Output the (X, Y) coordinate of the center of the cell containing the given text.  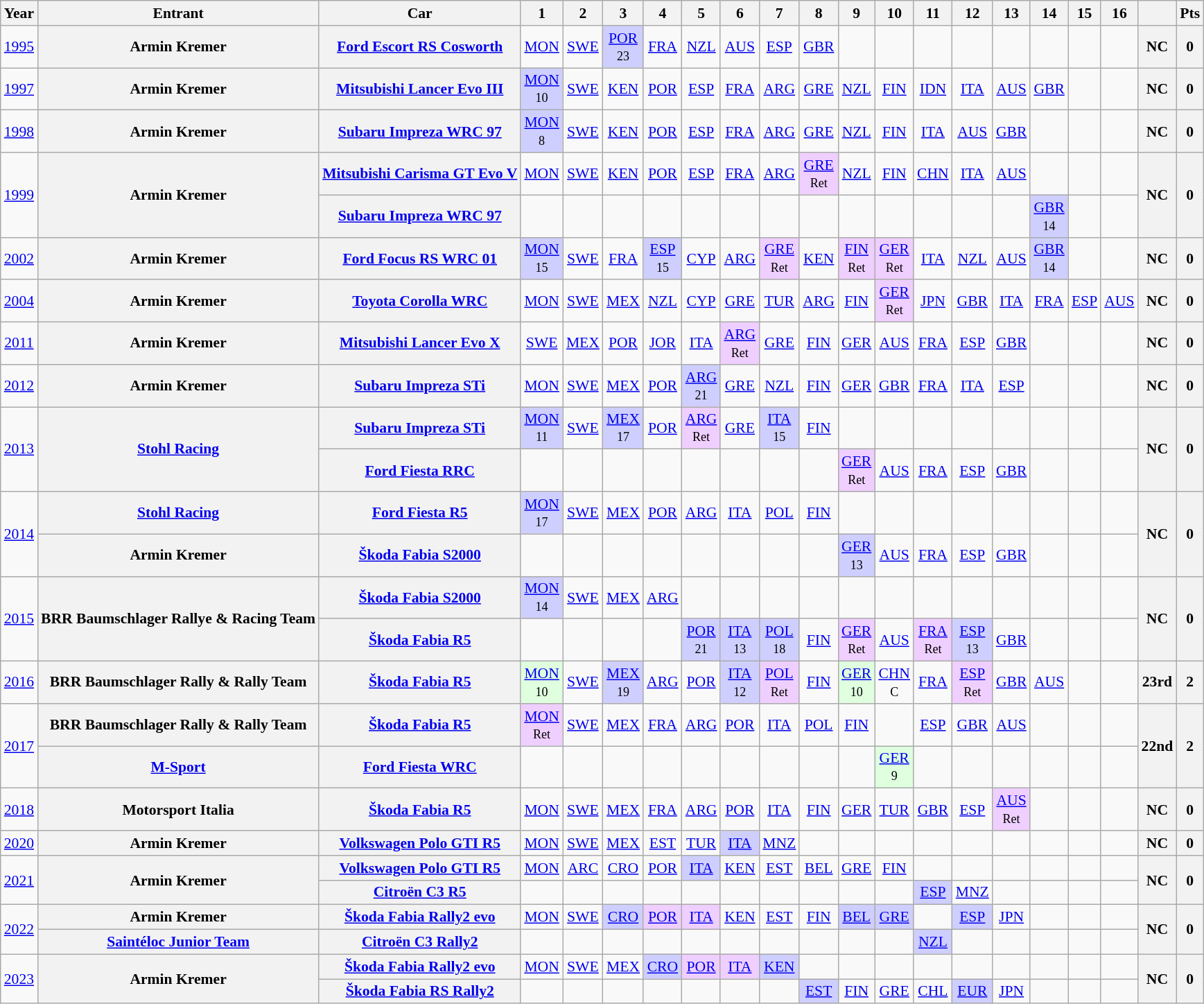
Pts (1189, 13)
Toyota Corolla WRC (420, 301)
ESP15 (663, 258)
14 (1049, 13)
2020 (19, 843)
7 (779, 13)
MEX17 (623, 429)
11 (933, 13)
2015 (19, 618)
Saintéloc Junior Team (178, 942)
2017 (19, 746)
13 (1012, 13)
4 (663, 13)
Ford Fiesta WRC (420, 767)
MONRet (542, 725)
2018 (19, 810)
ITA13 (740, 641)
ITA12 (740, 682)
Ford Fiesta RRC (420, 470)
Škoda Fabia RS Rally2 (420, 992)
1997 (19, 89)
GER13 (857, 555)
ESP13 (972, 641)
9 (857, 13)
FRARet (933, 641)
MON11 (542, 429)
2016 (19, 682)
MON14 (542, 598)
GER9 (894, 767)
1995 (19, 47)
5 (701, 13)
ESPRet (972, 682)
EUR (972, 992)
2023 (19, 979)
12 (972, 13)
Entrant (178, 13)
M-Sport (178, 767)
2012 (19, 386)
ITA15 (779, 429)
2011 (19, 344)
6 (740, 13)
2021 (19, 881)
ARC (583, 868)
CHNC (894, 682)
Ford Focus RS WRC 01 (420, 258)
2013 (19, 449)
Ford Fiesta R5 (420, 513)
2014 (19, 534)
23rd (1158, 682)
POL18 (779, 641)
FINRet (857, 258)
CHN (933, 173)
CHL (933, 992)
15 (1084, 13)
16 (1119, 13)
Mitsubishi Lancer Evo X (420, 344)
1 (542, 13)
POR21 (701, 641)
Mitsubishi Lancer Evo III (420, 89)
IDN (933, 89)
2002 (19, 258)
MEX19 (623, 682)
Motorsport Italia (178, 810)
MON15 (542, 258)
BRR Baumschlager Rallye & Racing Team (178, 618)
POR23 (623, 47)
Mitsubishi Carisma GT Evo V (420, 173)
1999 (19, 195)
Citroën C3 Rally2 (420, 942)
Car (420, 13)
GER10 (857, 682)
2004 (19, 301)
Year (19, 13)
3 (623, 13)
ARG21 (701, 386)
1998 (19, 132)
2022 (19, 929)
8 (819, 13)
MON8 (542, 132)
POLRet (779, 682)
22nd (1158, 746)
JOR (663, 344)
MON17 (542, 513)
Ford Escort RS Cosworth (420, 47)
10 (894, 13)
AUSRet (1012, 810)
Citroën C3 R5 (420, 892)
